Return (x, y) of the center of cell containing provided text 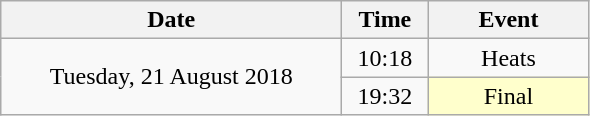
19:32 (385, 96)
Heats (508, 58)
Tuesday, 21 August 2018 (172, 77)
10:18 (385, 58)
Date (172, 20)
Time (385, 20)
Event (508, 20)
Final (508, 96)
